Locate the cell with the specified text and output its (X, Y) center coordinate. 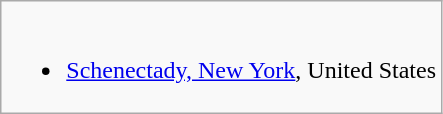
Schenectady, New York, United States (222, 58)
